Extract the [x, y] coordinate from the center of the cell holding the provided text.  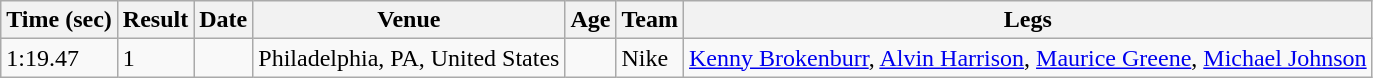
Kenny Brokenburr, Alvin Harrison, Maurice Greene, Michael Johnson [1028, 58]
Result [155, 20]
Nike [650, 58]
1 [155, 58]
Age [590, 20]
Team [650, 20]
Venue [409, 20]
Legs [1028, 20]
Date [224, 20]
Philadelphia, PA, United States [409, 58]
1:19.47 [60, 58]
Time (sec) [60, 20]
